For the text-containing cell, return its midpoint in [x, y] coordinate format. 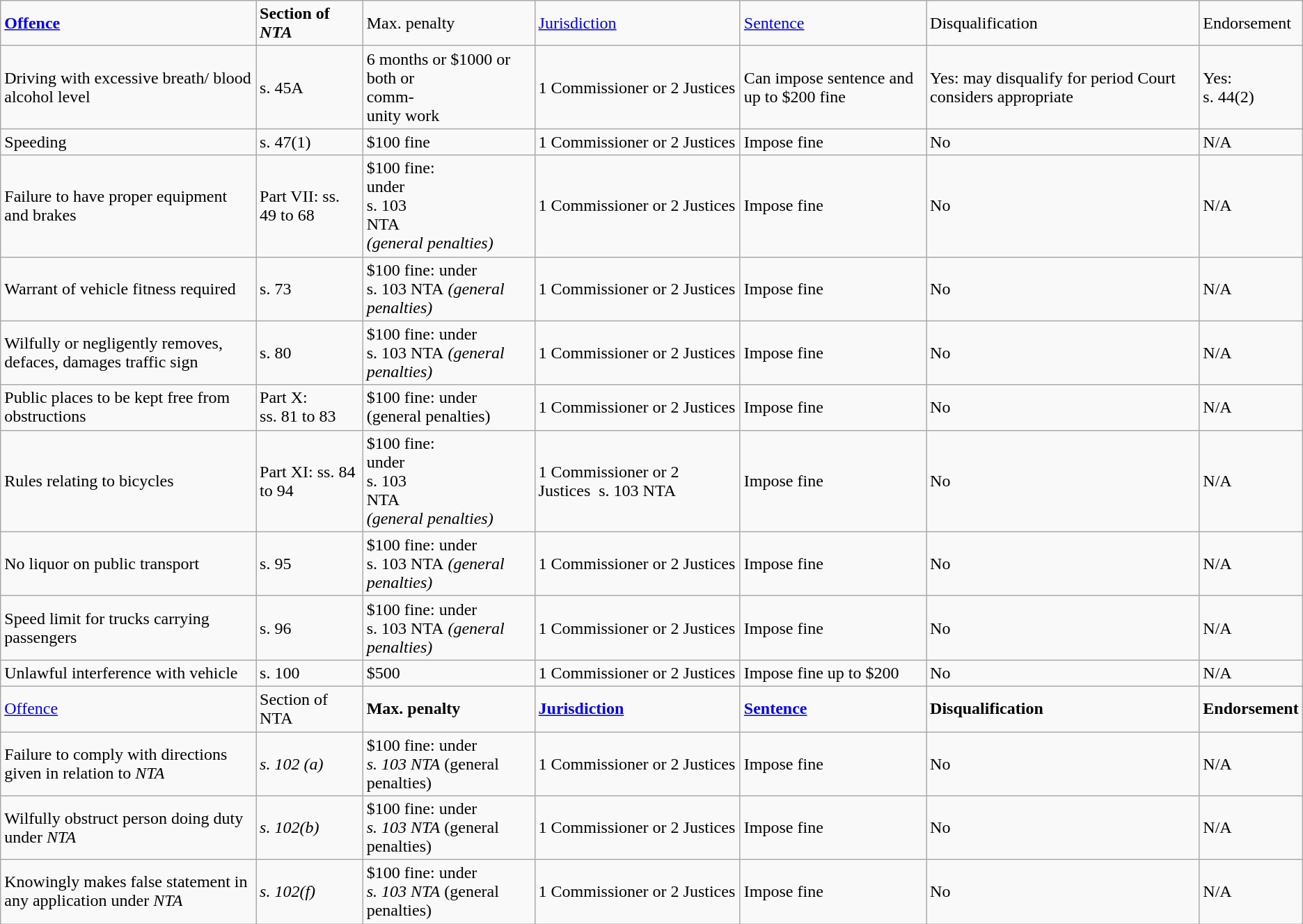
Failure to have proper equipment and brakes [128, 206]
s. 47(1) [310, 142]
Part VII: ss. 49 to 68 [310, 206]
s. 95 [310, 564]
s. 102(f) [310, 892]
Can impose sentence and up to $200 fine [832, 88]
s. 96 [310, 628]
s. 102(b) [310, 828]
Speeding [128, 142]
Unlawful interference with vehicle [128, 673]
6 months or $1000 or both orcomm-unity work [448, 88]
s. 80 [310, 353]
Driving with excessive breath/ blood alcohol level [128, 88]
Public places to be kept free from obstructions [128, 408]
Part XI: ss. 84 to 94 [310, 481]
Yes:s. 44(2) [1251, 88]
No liquor on public transport [128, 564]
s. 102 (a) [310, 764]
s. 100 [310, 673]
Yes: may disqualify for period Court considers appropriate [1063, 88]
$100 fine: under (general penalties) [448, 408]
$500 [448, 673]
$100 fine [448, 142]
Speed limit for trucks carrying passengers [128, 628]
Warrant of vehicle fitness required [128, 289]
s. 45A [310, 88]
Failure to comply with directions given in relation to NTA [128, 764]
Part X: ss. 81 to 83 [310, 408]
Impose fine up to $200 [832, 673]
s. 73 [310, 289]
Wilfully or negligently removes,defaces, damages traffic sign [128, 353]
1 Commissioner or 2 Justices s. 103 NTA [638, 481]
Rules relating to bicycles [128, 481]
Wilfully obstruct person doing duty under NTA [128, 828]
Knowingly makes false statement inany application under NTA [128, 892]
